Provide the [X, Y] coordinate of the cell's center where the given text is located.  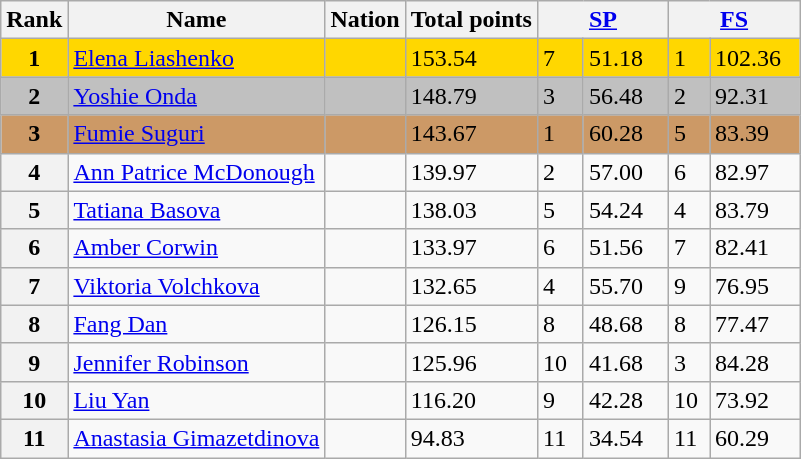
54.24 [626, 210]
138.03 [471, 210]
Fumie Suguri [196, 134]
116.20 [471, 400]
73.92 [755, 400]
42.28 [626, 400]
Nation [365, 20]
Fang Dan [196, 324]
84.28 [755, 362]
139.97 [471, 172]
82.41 [755, 248]
Ann Patrice McDonough [196, 172]
132.65 [471, 286]
83.79 [755, 210]
125.96 [471, 362]
Yoshie Onda [196, 96]
51.56 [626, 248]
77.47 [755, 324]
Rank [34, 20]
153.54 [471, 58]
34.54 [626, 438]
55.70 [626, 286]
60.29 [755, 438]
57.00 [626, 172]
102.36 [755, 58]
41.68 [626, 362]
Liu Yan [196, 400]
Name [196, 20]
SP [602, 20]
Total points [471, 20]
56.48 [626, 96]
83.39 [755, 134]
48.68 [626, 324]
FS [734, 20]
Anastasia Gimazetdinova [196, 438]
Jennifer Robinson [196, 362]
94.83 [471, 438]
133.97 [471, 248]
Elena Liashenko [196, 58]
82.97 [755, 172]
126.15 [471, 324]
Viktoria Volchkova [196, 286]
92.31 [755, 96]
Amber Corwin [196, 248]
148.79 [471, 96]
60.28 [626, 134]
76.95 [755, 286]
51.18 [626, 58]
Tatiana Basova [196, 210]
143.67 [471, 134]
